Find where the given text appears and provide that cell's center as (X, Y) coordinate. 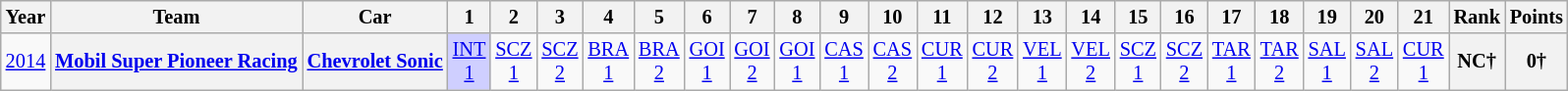
19 (1327, 17)
INT1 (470, 62)
Rank (1478, 17)
7 (753, 17)
2014 (26, 62)
SAL1 (1327, 62)
9 (843, 17)
TAR2 (1279, 62)
3 (560, 17)
GOI2 (753, 62)
CUR2 (993, 62)
17 (1232, 17)
1 (470, 17)
2 (513, 17)
VEL1 (1041, 62)
18 (1279, 17)
Car (375, 17)
16 (1185, 17)
TAR1 (1232, 62)
12 (993, 17)
21 (1424, 17)
Mobil Super Pioneer Racing (176, 62)
6 (707, 17)
8 (797, 17)
13 (1041, 17)
Team (176, 17)
4 (608, 17)
20 (1374, 17)
SAL2 (1374, 62)
NC† (1478, 62)
10 (892, 17)
14 (1091, 17)
BRA1 (608, 62)
CAS1 (843, 62)
CAS2 (892, 62)
11 (942, 17)
15 (1138, 17)
Year (26, 17)
0† (1537, 62)
Chevrolet Sonic (375, 62)
VEL2 (1091, 62)
BRA2 (659, 62)
Points (1537, 17)
5 (659, 17)
